Return the [X, Y] coordinate for the center point of the cell that contains the specified text.  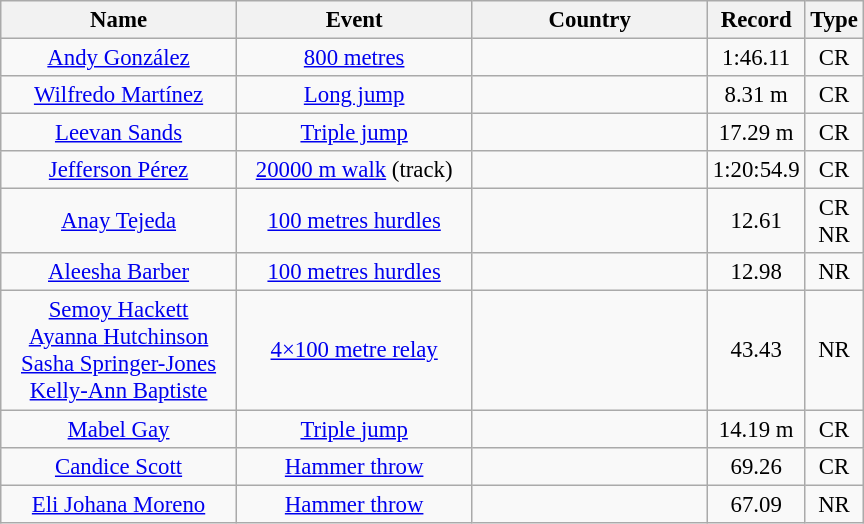
1:46.11 [756, 58]
17.29 m [756, 133]
Record [756, 20]
67.09 [756, 504]
Long jump [354, 95]
Eli Johana Moreno [119, 504]
12.61 [756, 222]
Wilfredo Martínez [119, 95]
8.31 m [756, 95]
14.19 m [756, 429]
Event [354, 20]
1:20:54.9 [756, 170]
69.26 [756, 466]
43.43 [756, 350]
Semoy HackettAyanna HutchinsonSasha Springer-JonesKelly-Ann Baptiste [119, 350]
CR NR [834, 222]
Country [590, 20]
Leevan Sands [119, 133]
4×100 metre relay [354, 350]
Type [834, 20]
Name [119, 20]
Andy González [119, 58]
Aleesha Barber [119, 273]
Mabel Gay [119, 429]
12.98 [756, 273]
Candice Scott [119, 466]
800 metres [354, 58]
Anay Tejeda [119, 222]
20000 m walk (track) [354, 170]
Jefferson Pérez [119, 170]
